Scan for the cell matching the given text and deliver its [x, y] coordinate at center. 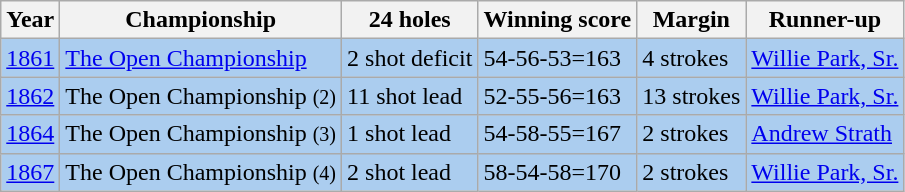
1864 [30, 134]
11 shot lead [410, 96]
54-56-53=163 [558, 58]
54-58-55=167 [558, 134]
13 strokes [692, 96]
4 strokes [692, 58]
Margin [692, 20]
1862 [30, 96]
24 holes [410, 20]
Runner-up [825, 20]
52-55-56=163 [558, 96]
Andrew Strath [825, 134]
The Open Championship (3) [201, 134]
2 shot lead [410, 172]
1867 [30, 172]
Year [30, 20]
58-54-58=170 [558, 172]
Winning score [558, 20]
The Open Championship [201, 58]
2 shot deficit [410, 58]
Championship [201, 20]
The Open Championship (4) [201, 172]
1861 [30, 58]
The Open Championship (2) [201, 96]
1 shot lead [410, 134]
